From the cell containing the given text, extract its center point as (x, y) coordinate. 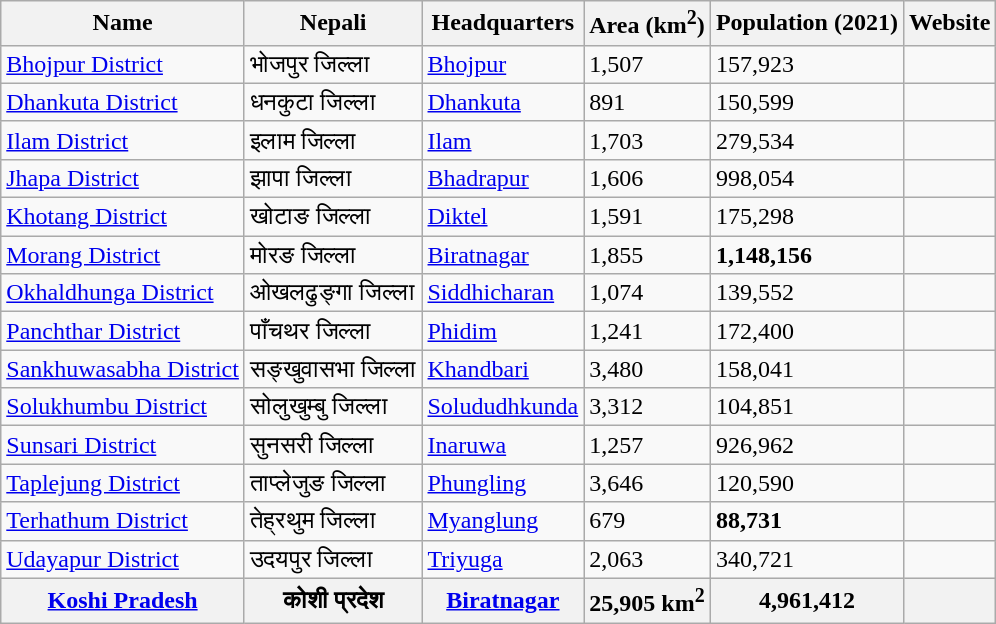
Solududhkunda (503, 407)
पाँचथर जिल्ला (333, 331)
Phidim (503, 331)
सुनसरी जिल्ला (333, 445)
कोशी प्रदेश (333, 600)
1,855 (648, 255)
2,063 (648, 559)
120,590 (806, 483)
139,552 (806, 293)
1,591 (648, 217)
172,400 (806, 331)
Dhankuta (503, 102)
Panchthar District (123, 331)
इलाम जिल्ला (333, 140)
Nepali (333, 24)
Ilam District (123, 140)
Terhathum District (123, 521)
279,534 (806, 140)
Siddhicharan (503, 293)
Dhankuta District (123, 102)
158,041 (806, 369)
4,961,412 (806, 600)
Jhapa District (123, 178)
Khandbari (503, 369)
Morang District (123, 255)
सङ्खुवासभा जिल्ला (333, 369)
88,731 (806, 521)
Okhaldhunga District (123, 293)
Website (949, 24)
ओखलढुङ्गा जिल्ला (333, 293)
Sankhuwasabha District (123, 369)
ताप्लेजुङ जिल्ला (333, 483)
Solukhumbu District (123, 407)
104,851 (806, 407)
1,507 (648, 64)
25,905 km2 (648, 600)
Population (2021) (806, 24)
679 (648, 521)
धनकुटा जिल्ला (333, 102)
उदयपुर जिल्ला (333, 559)
खोटाङ जिल्ला (333, 217)
3,480 (648, 369)
926,962 (806, 445)
1,148,156 (806, 255)
Myanglung (503, 521)
Bhojpur (503, 64)
Headquarters (503, 24)
Triyuga (503, 559)
Name (123, 24)
1,257 (648, 445)
998,054 (806, 178)
झापा जिल्ला (333, 178)
तेह्रथुम जिल्ला (333, 521)
175,298 (806, 217)
भोजपुर जिल्ला (333, 64)
3,646 (648, 483)
Diktel (503, 217)
Udayapur District (123, 559)
Taplejung District (123, 483)
Area (km2) (648, 24)
3,312 (648, 407)
Bhadrapur (503, 178)
Inaruwa (503, 445)
Phungling (503, 483)
157,923 (806, 64)
Khotang District (123, 217)
1,606 (648, 178)
150,599 (806, 102)
Sunsari District (123, 445)
1,241 (648, 331)
Koshi Pradesh (123, 600)
340,721 (806, 559)
891 (648, 102)
1,074 (648, 293)
मोरङ जिल्ला (333, 255)
Bhojpur District (123, 64)
Ilam (503, 140)
1,703 (648, 140)
सोलुखुम्बु जिल्ला (333, 407)
